Locate the cell with the specified text and output its (X, Y) center coordinate. 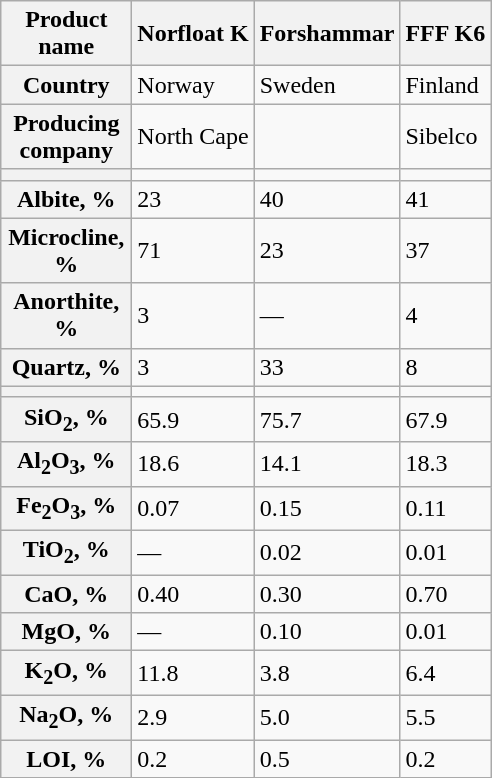
4 (446, 316)
MgO, % (66, 632)
71 (193, 250)
40 (327, 199)
0.10 (327, 632)
18.6 (193, 464)
41 (446, 199)
Forshammar (327, 34)
Finland (446, 85)
33 (327, 367)
18.3 (446, 464)
SiO2, % (66, 419)
Albite, % (66, 199)
14.1 (327, 464)
Product name (66, 34)
0.70 (446, 594)
3.8 (327, 673)
2.9 (193, 717)
Norfloat K (193, 34)
Country (66, 85)
75.7 (327, 419)
37 (446, 250)
6.4 (446, 673)
5.0 (327, 717)
K2O, % (66, 673)
TiO2, % (66, 552)
Quartz, % (66, 367)
North Cape (193, 136)
FFF K6 (446, 34)
67.9 (446, 419)
8 (446, 367)
0.30 (327, 594)
0.02 (327, 552)
Al2O3, % (66, 464)
CaO, % (66, 594)
0.5 (327, 759)
LOI, % (66, 759)
11.8 (193, 673)
0.15 (327, 508)
0.07 (193, 508)
Producing company (66, 136)
Fe2O3, % (66, 508)
0.40 (193, 594)
Microcline, % (66, 250)
Sibelco (446, 136)
65.9 (193, 419)
Sweden (327, 85)
0.11 (446, 508)
5.5 (446, 717)
Anorthite, % (66, 316)
Na2O, % (66, 717)
Norway (193, 85)
